Find where the given text appears and provide that cell's center as (X, Y) coordinate. 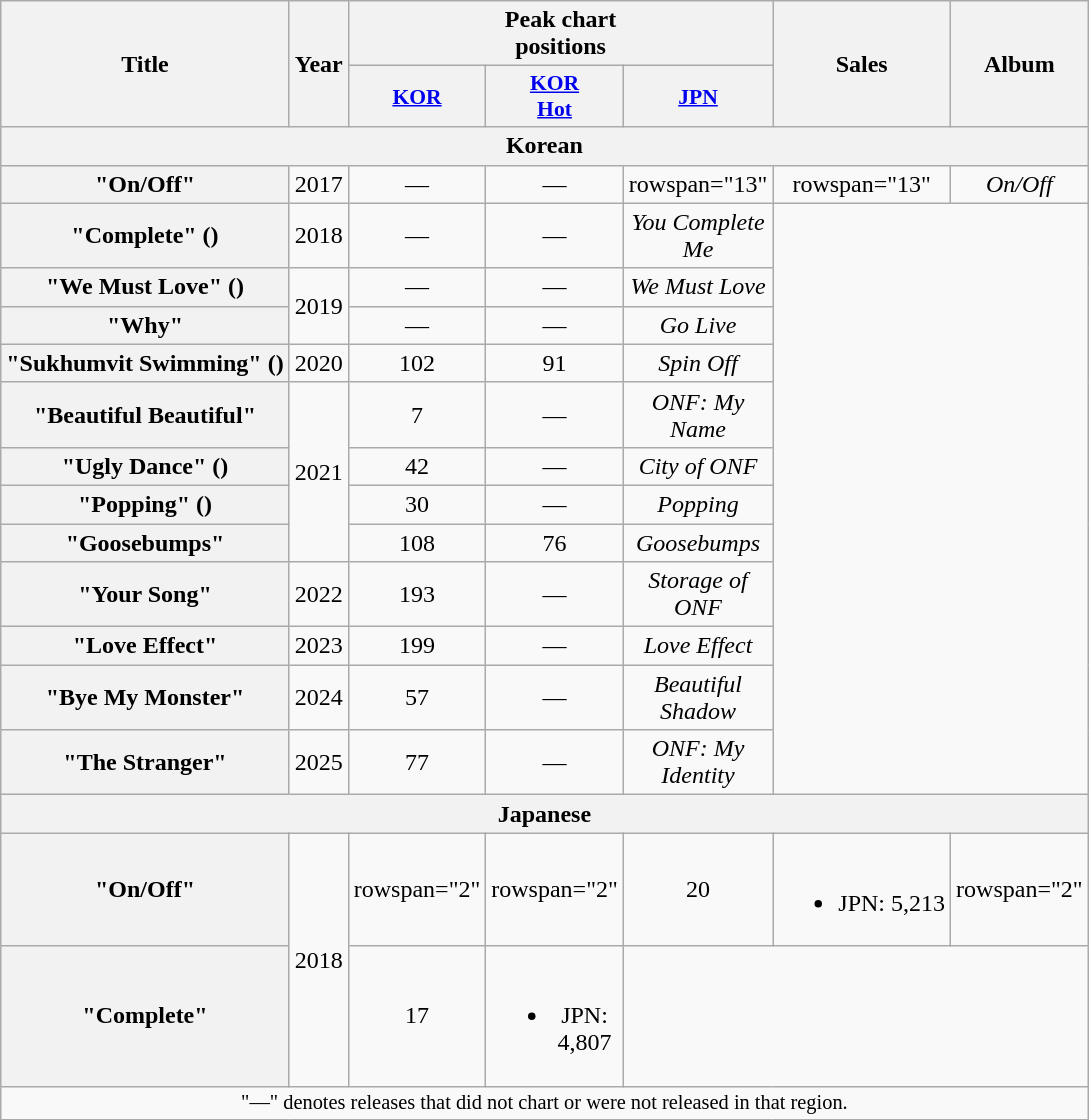
30 (417, 504)
2022 (318, 594)
7 (417, 414)
Japanese (544, 814)
Spin Off (698, 363)
"The Stranger" (145, 762)
Storage of ONF (698, 594)
77 (417, 762)
42 (417, 466)
Title (145, 64)
"Beautiful Beautiful" (145, 414)
You Complete Me (698, 236)
JPN: 5,213 (862, 890)
We Must Love (698, 287)
"Love Effect" (145, 646)
20 (698, 890)
"We Must Love" () (145, 287)
Year (318, 64)
2019 (318, 306)
ONF: My Name (698, 414)
"Bye My Monster" (145, 698)
Korean (544, 146)
"Goosebumps" (145, 543)
Go Live (698, 325)
"Your Song" (145, 594)
City of ONF (698, 466)
76 (555, 543)
"Sukhumvit Swimming" () (145, 363)
Peak chart positions (560, 34)
"Complete" (145, 1016)
"Popping" () (145, 504)
17 (417, 1016)
2023 (318, 646)
"Complete" () (145, 236)
On/Off (1020, 184)
ONF: My Identity (698, 762)
"Ugly Dance" () (145, 466)
Sales (862, 64)
102 (417, 363)
193 (417, 594)
2017 (318, 184)
Beautiful Shadow (698, 698)
"—" denotes releases that did not chart or were not released in that region. (544, 1103)
57 (417, 698)
Love Effect (698, 646)
Popping (698, 504)
"Why" (145, 325)
JPN (698, 96)
2020 (318, 363)
2025 (318, 762)
Goosebumps (698, 543)
91 (555, 363)
2024 (318, 698)
Album (1020, 64)
2021 (318, 472)
199 (417, 646)
108 (417, 543)
KOR (417, 96)
JPN: 4,807 (555, 1016)
KORHot (555, 96)
